Pinpoint the cell where the given text exists, returning its (x, y) midpoint coordinate. 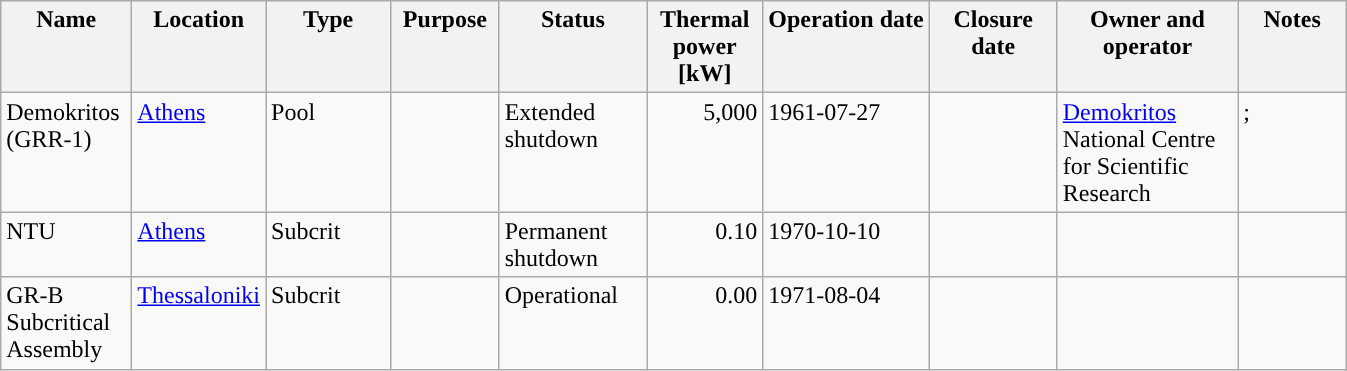
Owner and operator (1148, 47)
GR-B Subcritical Assembly (66, 323)
0.00 (705, 323)
Operational (573, 323)
0.10 (705, 244)
1971-08-04 (846, 323)
Type (328, 47)
1970-10-10 (846, 244)
Permanent shutdown (573, 244)
Extended shutdown (573, 152)
Thessaloniki (199, 323)
Demokritos National Centre for Scientific Research (1148, 152)
Demokritos (GRR-1) (66, 152)
Pool (328, 152)
; (1292, 152)
1961-07-27 (846, 152)
Notes (1292, 47)
Name (66, 47)
Purpose (446, 47)
Location (199, 47)
Closure date (993, 47)
NTU (66, 244)
Thermal power [kW] (705, 47)
Status (573, 47)
5,000 (705, 152)
Operation date (846, 47)
